Provide the (X, Y) coordinate of the cell's center where the given text is located.  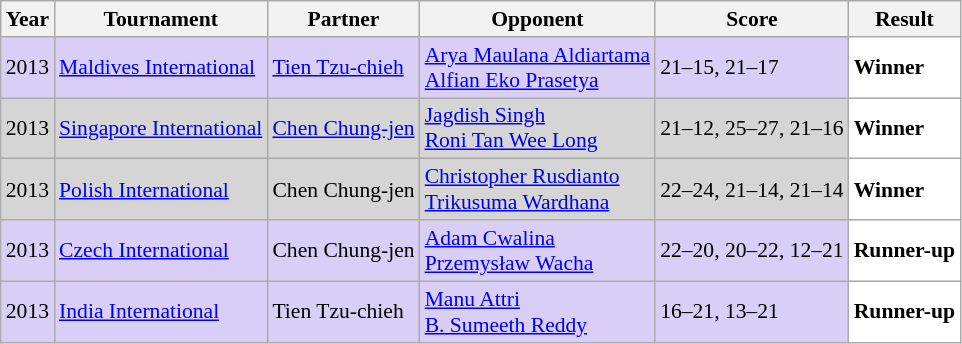
Polish International (160, 190)
22–24, 21–14, 21–14 (752, 190)
Year (28, 19)
16–21, 13–21 (752, 312)
Opponent (538, 19)
India International (160, 312)
21–15, 21–17 (752, 68)
Christopher Rusdianto Trikusuma Wardhana (538, 190)
Maldives International (160, 68)
Partner (343, 19)
Adam Cwalina Przemysław Wacha (538, 250)
22–20, 20–22, 12–21 (752, 250)
Singapore International (160, 128)
Jagdish Singh Roni Tan Wee Long (538, 128)
Manu Attri B. Sumeeth Reddy (538, 312)
21–12, 25–27, 21–16 (752, 128)
Czech International (160, 250)
Result (904, 19)
Tournament (160, 19)
Score (752, 19)
Arya Maulana Aldiartama Alfian Eko Prasetya (538, 68)
